Find where the given text appears and provide that cell's center as (X, Y) coordinate. 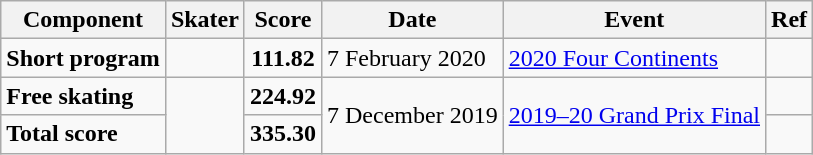
Event (634, 20)
Date (412, 20)
Score (282, 20)
Component (84, 20)
2019–20 Grand Prix Final (634, 115)
Ref (790, 20)
7 December 2019 (412, 115)
Short program (84, 58)
111.82 (282, 58)
Total score (84, 134)
7 February 2020 (412, 58)
2020 Four Continents (634, 58)
Skater (204, 20)
224.92 (282, 96)
Free skating (84, 96)
335.30 (282, 134)
